Return (X, Y) of the center of cell containing provided text 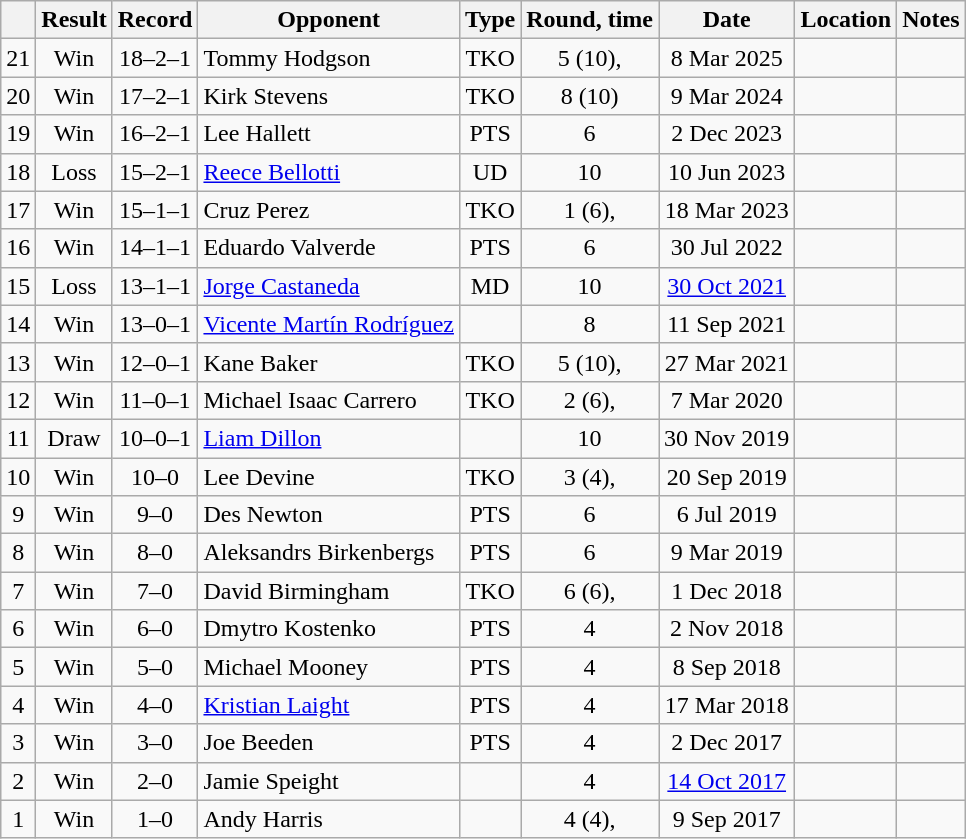
11 Sep 2021 (726, 324)
1 (18, 819)
David Birmingham (329, 591)
5–0 (155, 667)
13–0–1 (155, 324)
Kane Baker (329, 362)
Tommy Hodgson (329, 58)
10–0 (155, 477)
1–0 (155, 819)
Aleksandrs Birkenbergs (329, 553)
Date (726, 20)
Michael Isaac Carrero (329, 400)
6 Jul 2019 (726, 515)
Opponent (329, 20)
MD (490, 286)
Notes (931, 20)
15 (18, 286)
7 (18, 591)
15–2–1 (155, 172)
20 (18, 96)
1 Dec 2018 (726, 591)
Jorge Castaneda (329, 286)
12–0–1 (155, 362)
4–0 (155, 705)
13 (18, 362)
Liam Dillon (329, 438)
Location (846, 20)
Kristian Laight (329, 705)
1 (6), (590, 210)
17–2–1 (155, 96)
7 Mar 2020 (726, 400)
6–0 (155, 629)
8–0 (155, 553)
2 Dec 2017 (726, 743)
8 Mar 2025 (726, 58)
5 (18, 667)
9 (18, 515)
15–1–1 (155, 210)
16–2–1 (155, 134)
Type (490, 20)
Draw (74, 438)
9–0 (155, 515)
Reece Bellotti (329, 172)
10–0–1 (155, 438)
2–0 (155, 781)
11–0–1 (155, 400)
11 (18, 438)
Cruz Perez (329, 210)
2 Nov 2018 (726, 629)
9 Mar 2019 (726, 553)
18 Mar 2023 (726, 210)
14–1–1 (155, 248)
4 (4), (590, 819)
21 (18, 58)
12 (18, 400)
Michael Mooney (329, 667)
8 Sep 2018 (726, 667)
9 Mar 2024 (726, 96)
13–1–1 (155, 286)
16 (18, 248)
Lee Hallett (329, 134)
8 (10) (590, 96)
27 Mar 2021 (726, 362)
Dmytro Kostenko (329, 629)
Result (74, 20)
30 Oct 2021 (726, 286)
19 (18, 134)
20 Sep 2019 (726, 477)
17 (18, 210)
Lee Devine (329, 477)
Record (155, 20)
3 (4), (590, 477)
2 (18, 781)
3–0 (155, 743)
18–2–1 (155, 58)
Eduardo Valverde (329, 248)
30 Nov 2019 (726, 438)
3 (18, 743)
Kirk Stevens (329, 96)
9 Sep 2017 (726, 819)
Andy Harris (329, 819)
7–0 (155, 591)
14 Oct 2017 (726, 781)
18 (18, 172)
14 (18, 324)
2 Dec 2023 (726, 134)
Vicente Martín Rodríguez (329, 324)
Jamie Speight (329, 781)
10 Jun 2023 (726, 172)
Round, time (590, 20)
Des Newton (329, 515)
6 (6), (590, 591)
30 Jul 2022 (726, 248)
Joe Beeden (329, 743)
2 (6), (590, 400)
17 Mar 2018 (726, 705)
UD (490, 172)
